Locate the cell with the specified text and output its (X, Y) center coordinate. 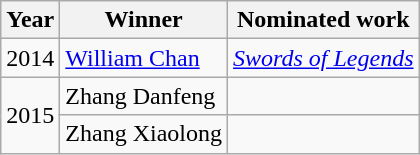
Swords of Legends (324, 58)
William Chan (144, 58)
Year (30, 20)
Zhang Xiaolong (144, 134)
2015 (30, 115)
Winner (144, 20)
Nominated work (324, 20)
Zhang Danfeng (144, 96)
2014 (30, 58)
